Detect which cell encompasses the target text, then output its [x, y] center coordinate. 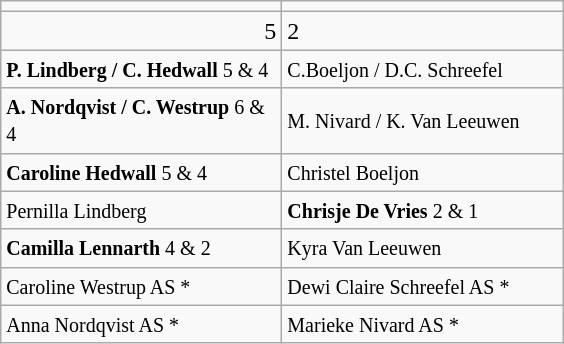
Kyra Van Leeuwen [422, 248]
Christel Boeljon [422, 172]
Anna Nordqvist AS * [142, 324]
2 [422, 31]
Dewi Claire Schreefel AS * [422, 286]
Camilla Lennarth 4 & 2 [142, 248]
P. Lindberg / C. Hedwall 5 & 4 [142, 69]
Caroline Hedwall 5 & 4 [142, 172]
A. Nordqvist / C. Westrup 6 & 4 [142, 120]
5 [142, 31]
Chrisje De Vries 2 & 1 [422, 210]
Marieke Nivard AS * [422, 324]
Caroline Westrup AS * [142, 286]
C.Boeljon / D.C. Schreefel [422, 69]
Pernilla Lindberg [142, 210]
M. Nivard / K. Van Leeuwen [422, 120]
